Capture the cell that displays the provided text and extract its (x, y) central coordinate. 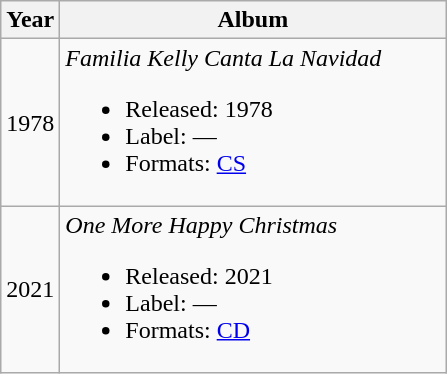
1978 (30, 122)
Familia Kelly Canta La NavidadReleased: 1978Label: —Formats: CS (253, 122)
Album (253, 20)
2021 (30, 290)
Year (30, 20)
One More Happy ChristmasReleased: 2021Label: —Formats: CD (253, 290)
